From the cell containing the given text, extract its center point as (X, Y) coordinate. 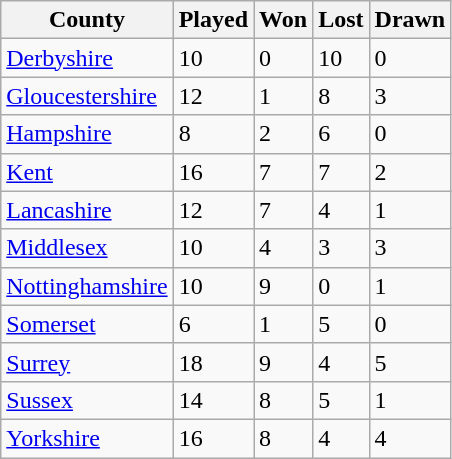
18 (213, 362)
Lost (341, 20)
14 (213, 400)
Played (213, 20)
Won (284, 20)
Drawn (410, 20)
Yorkshire (87, 438)
Nottinghamshire (87, 286)
Lancashire (87, 210)
Somerset (87, 324)
Derbyshire (87, 58)
County (87, 20)
Sussex (87, 400)
Hampshire (87, 134)
Gloucestershire (87, 96)
Kent (87, 172)
Surrey (87, 362)
Middlesex (87, 248)
